Output the (X, Y) coordinate of the center of the cell containing the given text.  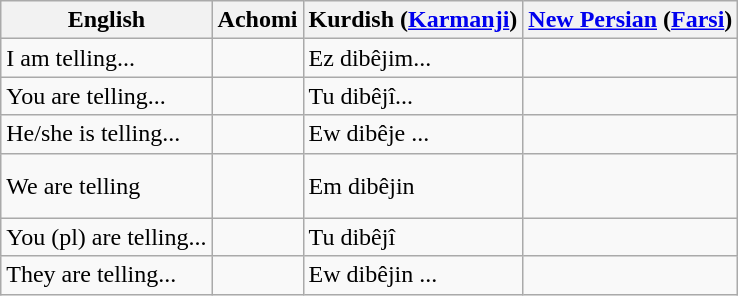
Ew dibêjin ... (413, 275)
Tu dibêjî (413, 237)
They are telling... (106, 275)
You are telling... (106, 96)
New Persian (Farsi) (630, 20)
Kurdish (Karmanji) (413, 20)
I am telling... (106, 58)
Achomi (258, 20)
English (106, 20)
Em dibêjin (413, 186)
He/she is telling... (106, 134)
Tu dibêjî... (413, 96)
You (pl) are telling... (106, 237)
We are telling (106, 186)
Ew dibêje ... (413, 134)
Ez dibêjim... (413, 58)
